From the cell containing the given text, extract its center point as (x, y) coordinate. 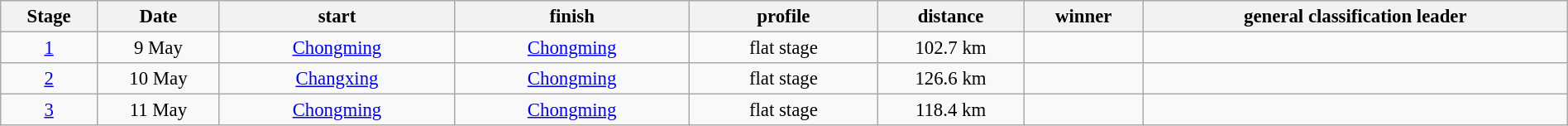
126.6 km (951, 79)
Stage (50, 17)
102.7 km (951, 48)
118.4 km (951, 110)
winner (1083, 17)
3 (50, 110)
11 May (158, 110)
distance (951, 17)
1 (50, 48)
start (337, 17)
Changxing (337, 79)
2 (50, 79)
general classification leader (1355, 17)
finish (572, 17)
10 May (158, 79)
Date (158, 17)
9 May (158, 48)
profile (784, 17)
